Scan for the cell matching the given text and deliver its (X, Y) coordinate at center. 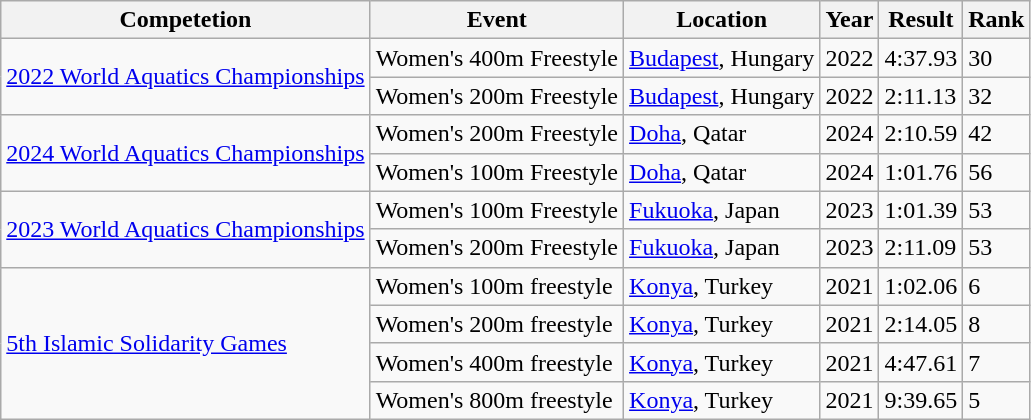
Location (722, 20)
Rank (996, 20)
1:02.06 (921, 286)
2:11.09 (921, 248)
2:11.13 (921, 96)
42 (996, 134)
4:37.93 (921, 58)
2022 World Aquatics Championships (186, 77)
Women's 800m freestyle (496, 400)
Event (496, 20)
56 (996, 172)
1:01.76 (921, 172)
Competetion (186, 20)
Result (921, 20)
8 (996, 324)
Women's 400m freestyle (496, 362)
Women's 200m freestyle (496, 324)
6 (996, 286)
2024 World Aquatics Championships (186, 153)
2023 World Aquatics Championships (186, 229)
32 (996, 96)
7 (996, 362)
5th Islamic Solidarity Games (186, 343)
1:01.39 (921, 210)
Year (850, 20)
4:47.61 (921, 362)
Women's 100m freestyle (496, 286)
5 (996, 400)
2:14.05 (921, 324)
Women's 400m Freestyle (496, 58)
30 (996, 58)
9:39.65 (921, 400)
2:10.59 (921, 134)
